Extract the [x, y] coordinate from the center of the cell holding the provided text.  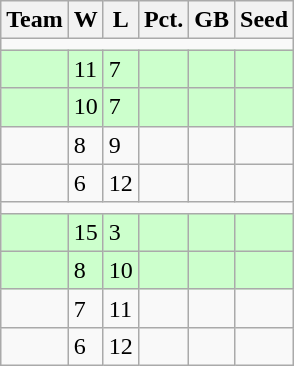
W [86, 20]
Seed [264, 20]
9 [120, 145]
L [120, 20]
15 [86, 232]
GB [212, 20]
Team [35, 20]
Pct. [163, 20]
3 [120, 232]
